Capture the cell that displays the provided text and extract its (X, Y) central coordinate. 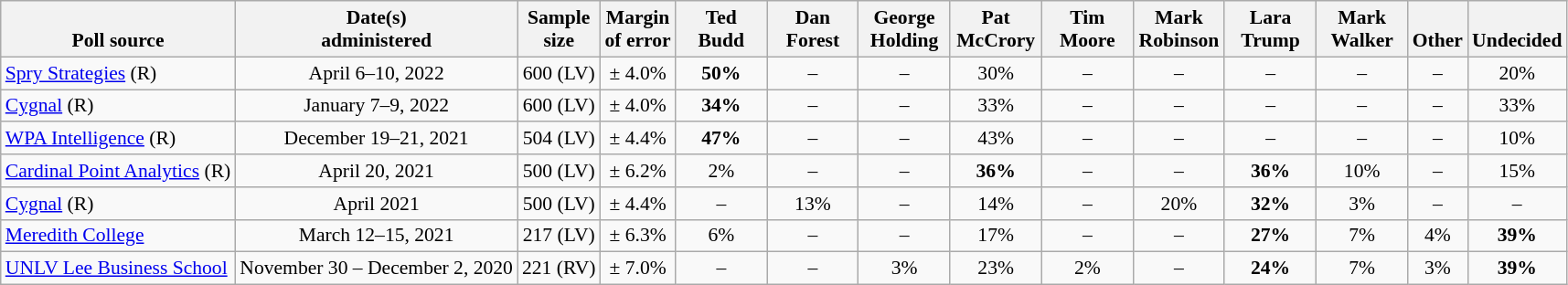
WPA Intelligence (R) (119, 139)
43% (996, 139)
TimMoore (1087, 29)
Other (1437, 29)
PatMcCrory (996, 29)
17% (996, 236)
April 20, 2021 (377, 171)
27% (1270, 236)
32% (1270, 204)
30% (996, 73)
Date(s)administered (377, 29)
TedBudd (721, 29)
Marginof error (637, 29)
24% (1270, 269)
± 6.2% (637, 171)
January 7–9, 2022 (377, 106)
221 (RV) (560, 269)
April 2021 (377, 204)
April 6–10, 2022 (377, 73)
Poll source (119, 29)
LaraTrump (1270, 29)
MarkRobinson (1179, 29)
Spry Strategies (R) (119, 73)
504 (LV) (560, 139)
217 (LV) (560, 236)
6% (721, 236)
23% (996, 269)
DanForest (813, 29)
GeorgeHolding (904, 29)
December 19–21, 2021 (377, 139)
March 12–15, 2021 (377, 236)
13% (813, 204)
Cardinal Point Analytics (R) (119, 171)
14% (996, 204)
± 6.3% (637, 236)
15% (1517, 171)
Meredith College (119, 236)
MarkWalker (1362, 29)
UNLV Lee Business School (119, 269)
Undecided (1517, 29)
34% (721, 106)
50% (721, 73)
± 7.0% (637, 269)
Samplesize (560, 29)
4% (1437, 236)
November 30 – December 2, 2020 (377, 269)
47% (721, 139)
